For the text-containing cell, return its midpoint in (X, Y) coordinate format. 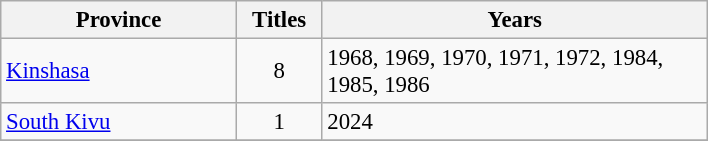
Years (515, 20)
Province (119, 20)
Kinshasa (119, 72)
2024 (515, 122)
South Kivu (119, 122)
1968, 1969, 1970, 1971, 1972, 1984, 1985, 1986 (515, 72)
1 (279, 122)
Titles (279, 20)
8 (279, 72)
